Find where the given text appears and provide that cell's center as (X, Y) coordinate. 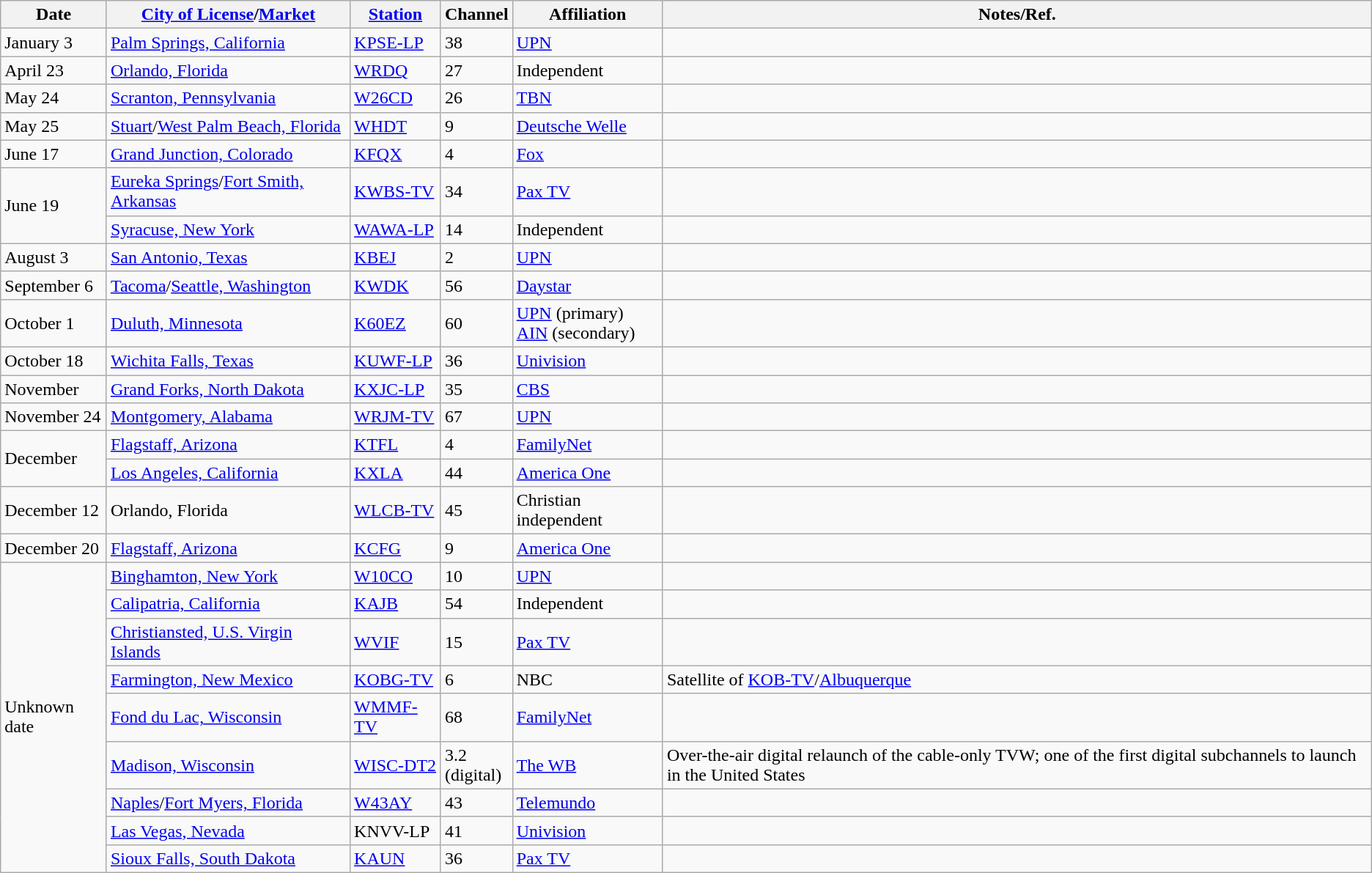
CBS (588, 389)
W26CD (396, 98)
WISC-DT2 (396, 765)
Grand Forks, North Dakota (228, 389)
27 (476, 70)
TBN (588, 98)
August 3 (54, 257)
Grand Junction, Colorado (228, 154)
April 23 (54, 70)
Tacoma/Seattle, Washington (228, 285)
June 19 (54, 205)
2 (476, 257)
Stuart/West Palm Beach, Florida (228, 126)
WRJM-TV (396, 417)
November (54, 389)
NBC (588, 679)
November 24 (54, 417)
WRDQ (396, 70)
3.2 (digital) (476, 765)
KPSE-LP (396, 43)
38 (476, 43)
Deutsche Welle (588, 126)
Fond du Lac, Wisconsin (228, 717)
60 (476, 323)
Madison, Wisconsin (228, 765)
KXJC-LP (396, 389)
Channel (476, 15)
KCFG (396, 548)
KTFL (396, 445)
Date (54, 15)
K60EZ (396, 323)
Syracuse, New York (228, 229)
68 (476, 717)
December 20 (54, 548)
KBEJ (396, 257)
December (54, 459)
56 (476, 285)
14 (476, 229)
Naples/Fort Myers, Florida (228, 803)
Scranton, Pennsylvania (228, 98)
December 12 (54, 510)
January 3 (54, 43)
Fox (588, 154)
26 (476, 98)
Farmington, New Mexico (228, 679)
KOBG-TV (396, 679)
September 6 (54, 285)
Affiliation (588, 15)
KWBS-TV (396, 192)
45 (476, 510)
Notes/Ref. (1017, 15)
67 (476, 417)
Palm Springs, California (228, 43)
15 (476, 642)
City of License/Market (228, 15)
W10CO (396, 576)
San Antonio, Texas (228, 257)
Satellite of KOB-TV/Albuquerque (1017, 679)
35 (476, 389)
54 (476, 604)
Christian independent (588, 510)
WVIF (396, 642)
KWDK (396, 285)
Calipatria, California (228, 604)
43 (476, 803)
KAJB (396, 604)
Wichita Falls, Texas (228, 361)
Binghamton, New York (228, 576)
KNVV-LP (396, 830)
Unknown date (54, 718)
Las Vegas, Nevada (228, 830)
WMMF-TV (396, 717)
UPN (primary) AIN (secondary) (588, 323)
Over-the-air digital relaunch of the cable-only TVW; one of the first digital subchannels to launch in the United States (1017, 765)
Christiansted, U.S. Virgin Islands (228, 642)
WLCB-TV (396, 510)
KFQX (396, 154)
Sioux Falls, South Dakota (228, 858)
Eureka Springs/Fort Smith, Arkansas (228, 192)
Daystar (588, 285)
Duluth, Minnesota (228, 323)
KUWF-LP (396, 361)
The WB (588, 765)
10 (476, 576)
October 18 (54, 361)
Los Angeles, California (228, 473)
Station (396, 15)
KAUN (396, 858)
W43AY (396, 803)
October 1 (54, 323)
WHDT (396, 126)
44 (476, 473)
Montgomery, Alabama (228, 417)
Telemundo (588, 803)
34 (476, 192)
6 (476, 679)
WAWA-LP (396, 229)
May 24 (54, 98)
May 25 (54, 126)
KXLA (396, 473)
41 (476, 830)
June 17 (54, 154)
